Find where the given text appears and provide that cell's center as [x, y] coordinate. 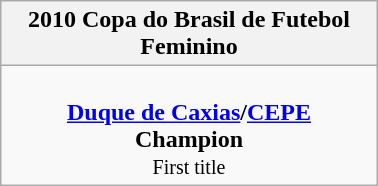
Duque de Caxias/CEPEChampionFirst title [189, 126]
2010 Copa do Brasil de Futebol Feminino [189, 34]
